Detect which cell encompasses the target text, then output its [X, Y] center coordinate. 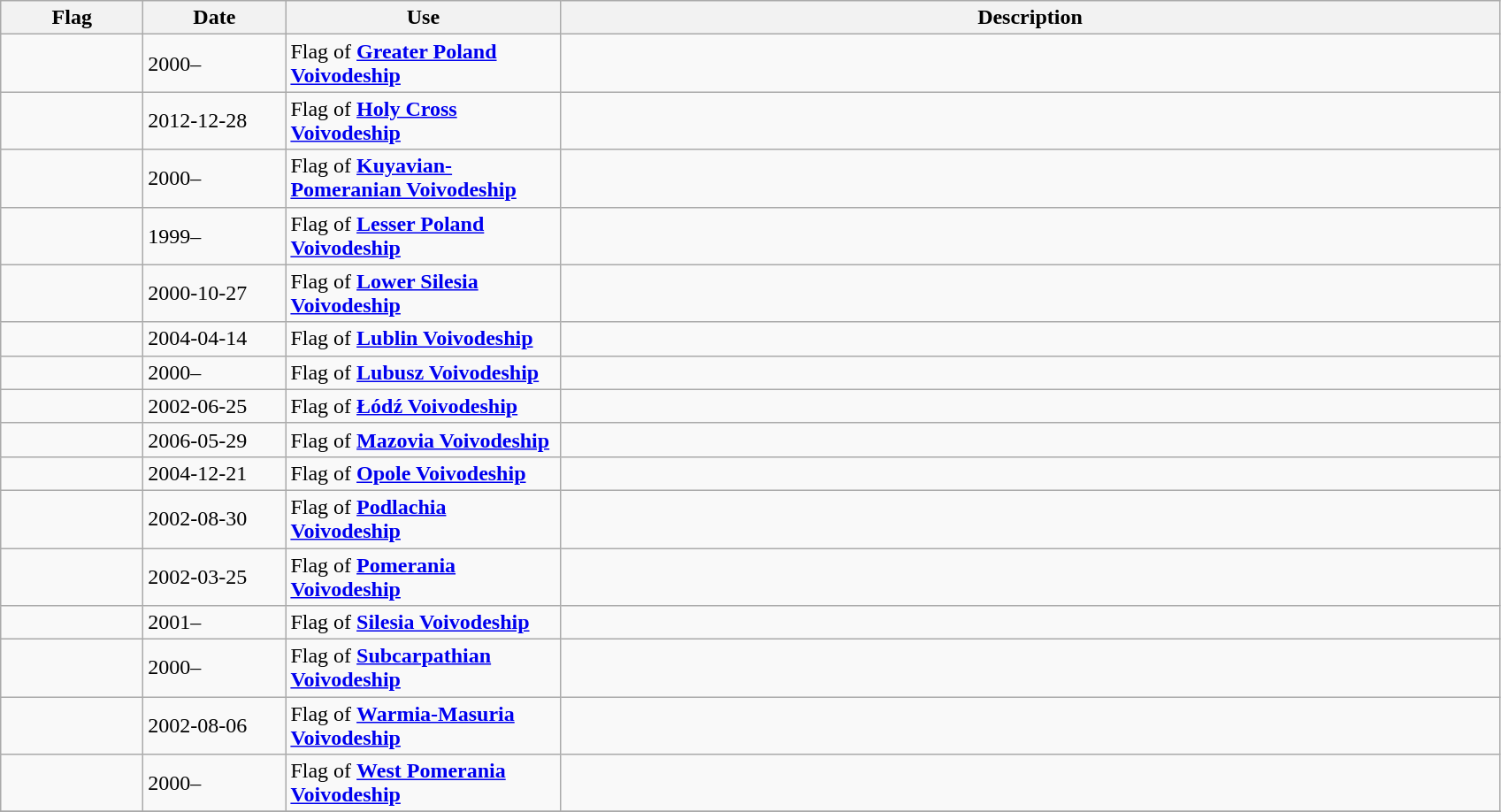
Flag of Lesser Poland Voivodeship [423, 235]
Flag of Łódź Voivodeship [423, 406]
Flag of Pomerania Voivodeship [423, 577]
Description [1030, 18]
Flag of Opole Voivodeship [423, 473]
2002-08-30 [214, 518]
2002-03-25 [214, 577]
2000-10-27 [214, 294]
2002-06-25 [214, 406]
Flag of Lublin Voivodeship [423, 339]
Flag of West Pomerania Voivodeship [423, 784]
2006-05-29 [214, 440]
Flag of Mazovia Voivodeship [423, 440]
Flag of Greater Poland Voivodeship [423, 64]
Use [423, 18]
1999– [214, 235]
Flag of Holy Cross Voivodeship [423, 120]
Flag of Subcarpathian Voivodeship [423, 669]
2004-04-14 [214, 339]
2012-12-28 [214, 120]
Flag of Lubusz Voivodeship [423, 372]
2001– [214, 623]
Flag of Warmia-Masuria Voivodeship [423, 725]
Flag [73, 18]
Date [214, 18]
Flag of Kuyavian-Pomeranian Voivodeship [423, 179]
2002-08-06 [214, 725]
Flag of Silesia Voivodeship [423, 623]
Flag of Lower Silesia Voivodeship [423, 294]
2004-12-21 [214, 473]
Flag of Podlachia Voivodeship [423, 518]
